Locate the cell with the specified text and output its (X, Y) center coordinate. 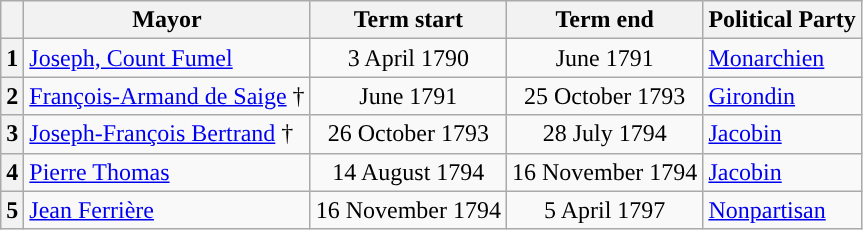
Girondin (782, 96)
François-Armand de Saige † (167, 96)
3 (12, 134)
14 August 1794 (408, 172)
Jean Ferrière (167, 210)
5 April 1797 (605, 210)
Joseph-François Bertrand † (167, 134)
Pierre Thomas (167, 172)
4 (12, 172)
1 (12, 58)
2 (12, 96)
3 April 1790 (408, 58)
Nonpartisan (782, 210)
Joseph, Count Fumel (167, 58)
Mayor (167, 20)
Term end (605, 20)
Political Party (782, 20)
5 (12, 210)
Term start (408, 20)
25 October 1793 (605, 96)
28 July 1794 (605, 134)
26 October 1793 (408, 134)
Monarchien (782, 58)
